Scan for the cell matching the given text and deliver its [x, y] coordinate at center. 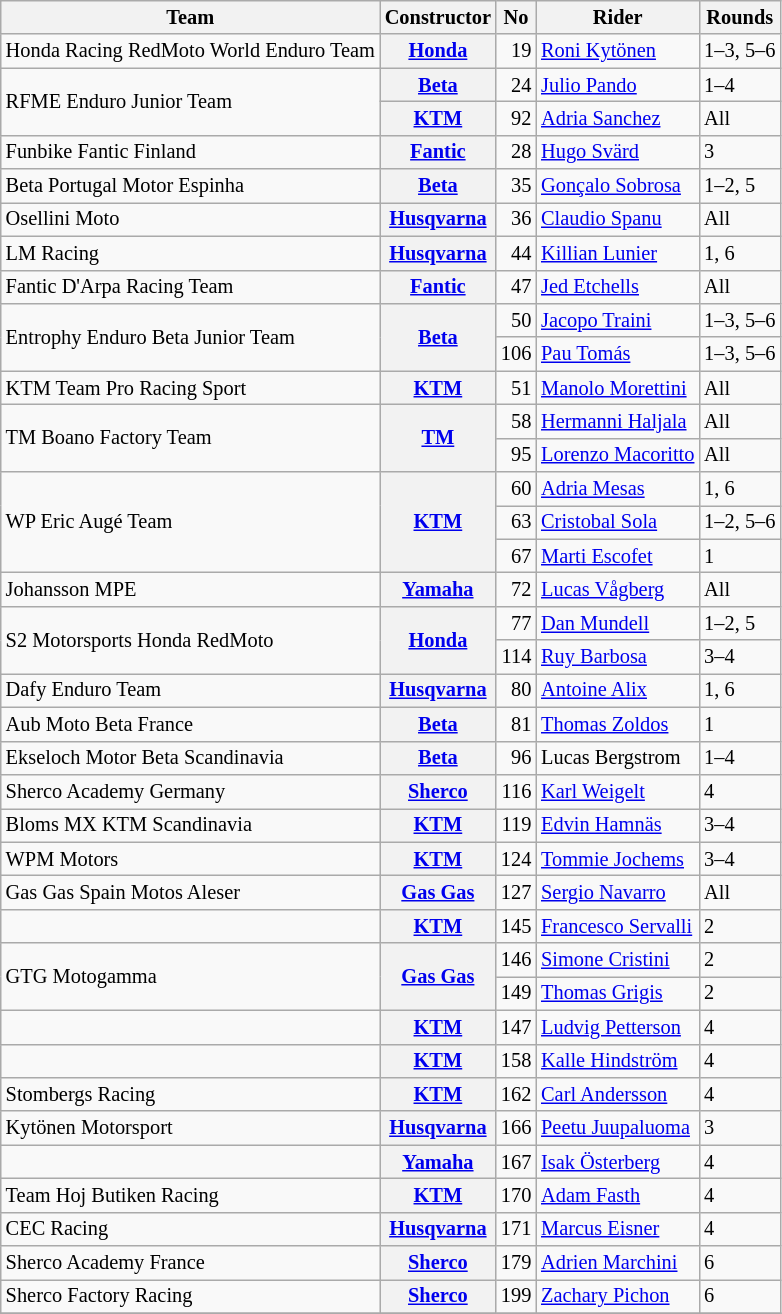
Jed Etchells [618, 287]
28 [516, 152]
Constructor [438, 17]
Lorenzo Macoritto [618, 455]
Lucas Bergstrom [618, 758]
Rounds [740, 17]
Ruy Barbosa [618, 657]
Dafy Enduro Team [190, 690]
149 [516, 993]
Thomas Zoldos [618, 724]
127 [516, 892]
GTG Motogamma [190, 976]
Julio Pando [618, 85]
Pau Tomás [618, 354]
92 [516, 118]
WP Eric Augé Team [190, 522]
166 [516, 1128]
24 [516, 85]
CEC Racing [190, 1229]
Simone Cristini [618, 960]
167 [516, 1162]
Rider [618, 17]
Gas Gas Spain Motos Aleser [190, 892]
Johansson MPE [190, 589]
146 [516, 960]
81 [516, 724]
Funbike Fantic Finland [190, 152]
60 [516, 489]
179 [516, 1263]
63 [516, 522]
Kalle Hindström [618, 1061]
Hermanni Haljala [618, 421]
Stombergs Racing [190, 1094]
Edvin Hamnäs [618, 825]
KTM Team Pro Racing Sport [190, 388]
Sergio Navarro [618, 892]
Roni Kytönen [618, 51]
50 [516, 320]
Ekseloch Motor Beta Scandinavia [190, 758]
158 [516, 1061]
Sherco Factory Racing [190, 1296]
Claudio Spanu [618, 219]
Fantic D'Arpa Racing Team [190, 287]
RFME Enduro Junior Team [190, 102]
Adria Sanchez [618, 118]
124 [516, 859]
114 [516, 657]
170 [516, 1195]
19 [516, 51]
106 [516, 354]
162 [516, 1094]
171 [516, 1229]
Bloms MX KTM Scandinavia [190, 825]
Adria Mesas [618, 489]
95 [516, 455]
Marti Escofet [618, 556]
Dan Mundell [618, 623]
80 [516, 690]
35 [516, 186]
119 [516, 825]
Carl Andersson [618, 1094]
Peetu Juupaluoma [618, 1128]
WPM Motors [190, 859]
51 [516, 388]
Adrien Marchini [618, 1263]
145 [516, 926]
Francesco Servalli [618, 926]
Team Hoj Butiken Racing [190, 1195]
36 [516, 219]
Jacopo Traini [618, 320]
TM [438, 438]
199 [516, 1296]
72 [516, 589]
Ludvig Petterson [618, 1027]
Sherco Academy France [190, 1263]
Antoine Alix [618, 690]
1–2, 5–6 [740, 522]
Entrophy Enduro Beta Junior Team [190, 336]
No [516, 17]
Marcus Eisner [618, 1229]
Manolo Morettini [618, 388]
Team [190, 17]
96 [516, 758]
S2 Motorsports Honda RedMoto [190, 640]
Kytönen Motorsport [190, 1128]
Lucas Vågberg [618, 589]
Thomas Grigis [618, 993]
Adam Fasth [618, 1195]
Karl Weigelt [618, 791]
Osellini Moto [190, 219]
47 [516, 287]
Killian Lunier [618, 253]
Gonçalo Sobrosa [618, 186]
Cristobal Sola [618, 522]
147 [516, 1027]
116 [516, 791]
TM Boano Factory Team [190, 438]
Sherco Academy Germany [190, 791]
Hugo Svärd [618, 152]
67 [516, 556]
LM Racing [190, 253]
Isak Österberg [618, 1162]
Tommie Jochems [618, 859]
44 [516, 253]
Honda Racing RedMoto World Enduro Team [190, 51]
77 [516, 623]
58 [516, 421]
Beta Portugal Motor Espinha [190, 186]
Aub Moto Beta France [190, 724]
Zachary Pichon [618, 1296]
